Scan for the cell matching the given text and deliver its [x, y] coordinate at center. 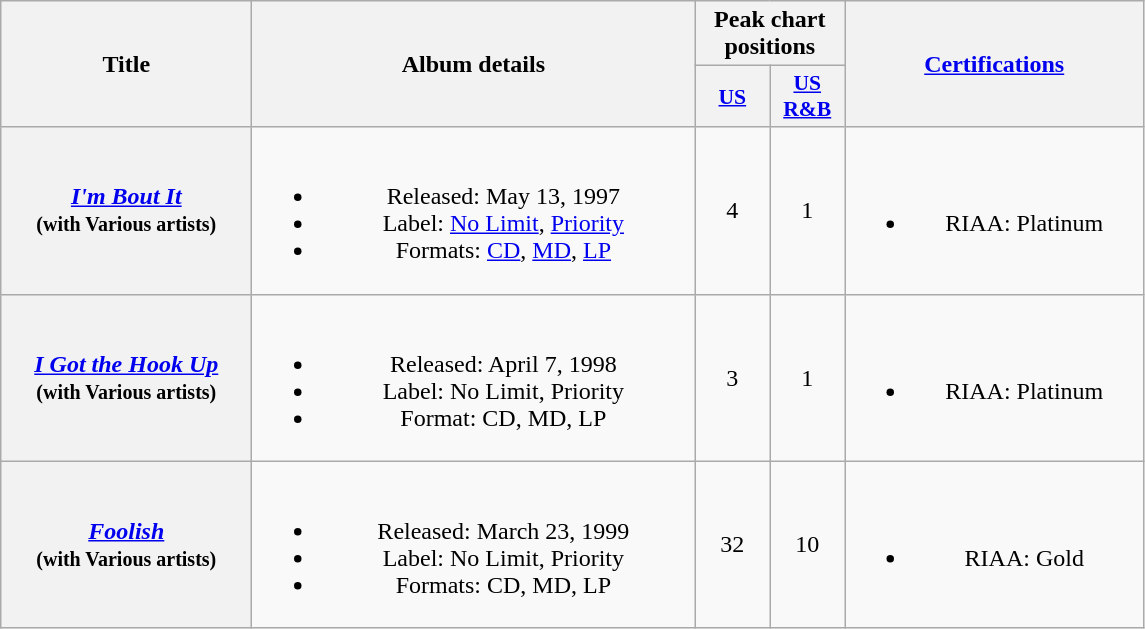
Released: April 7, 1998Label: No Limit, PriorityFormat: CD, MD, LP [474, 378]
Certifications [994, 64]
Foolish(with Various artists) [126, 544]
I'm Bout It(with Various artists) [126, 210]
10 [808, 544]
I Got the Hook Up(with Various artists) [126, 378]
US R&B [808, 96]
Released: May 13, 1997Label: No Limit, PriorityFormats: CD, MD, LP [474, 210]
4 [732, 210]
3 [732, 378]
Released: March 23, 1999Label: No Limit, PriorityFormats: CD, MD, LP [474, 544]
Peak chart positions [770, 34]
US [732, 96]
RIAA: Gold [994, 544]
32 [732, 544]
Album details [474, 64]
Title [126, 64]
